Capture the cell that displays the provided text and extract its [X, Y] central coordinate. 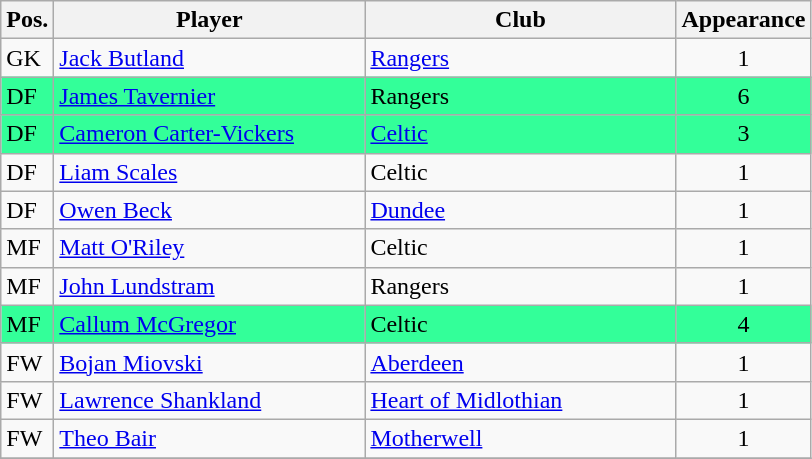
Owen Beck [210, 210]
GK [28, 58]
Pos. [28, 20]
Lawrence Shankland [210, 400]
Aberdeen [520, 362]
Theo Bair [210, 438]
Dundee [520, 210]
Heart of Midlothian [520, 400]
4 [744, 324]
Cameron Carter-Vickers [210, 134]
3 [744, 134]
James Tavernier [210, 96]
John Lundstram [210, 286]
Bojan Miovski [210, 362]
Motherwell [520, 438]
Club [520, 20]
Appearance [744, 20]
6 [744, 96]
Liam Scales [210, 172]
Callum McGregor [210, 324]
Matt O'Riley [210, 248]
Player [210, 20]
Jack Butland [210, 58]
